Capture the cell that displays the provided text and extract its (X, Y) central coordinate. 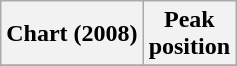
Chart (2008) (72, 34)
Peakposition (189, 34)
